From the cell containing the given text, extract its center point as (X, Y) coordinate. 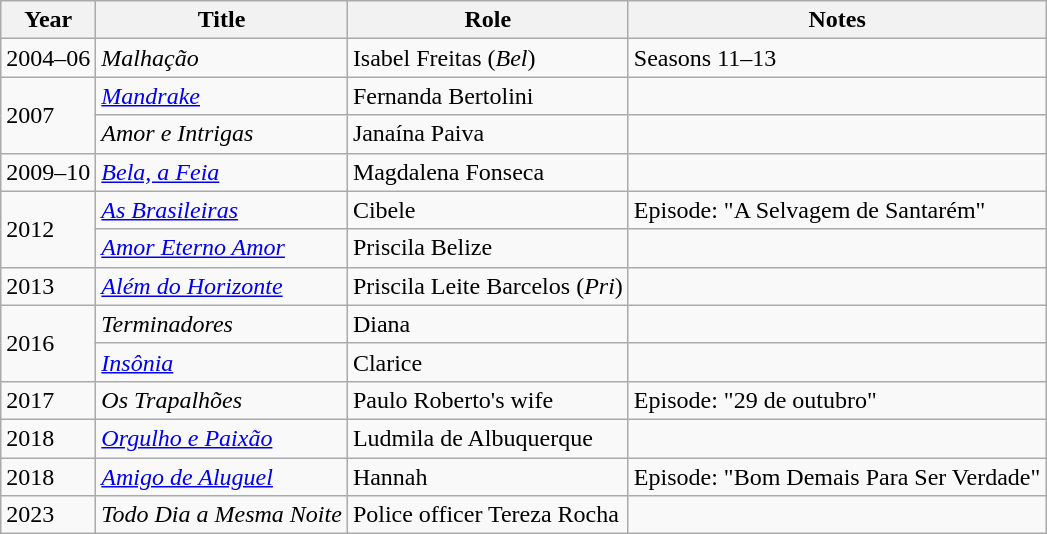
Episode: "29 de outubro" (836, 400)
Cibele (488, 210)
Paulo Roberto's wife (488, 400)
Diana (488, 324)
As Brasileiras (222, 210)
Além do Horizonte (222, 286)
Bela, a Feia (222, 172)
Episode: "Bom Demais Para Ser Verdade" (836, 477)
Janaína Paiva (488, 134)
Todo Dia a Mesma Noite (222, 515)
Role (488, 20)
Terminadores (222, 324)
Isabel Freitas (Bel) (488, 58)
2009–10 (48, 172)
Fernanda Bertolini (488, 96)
Notes (836, 20)
Magdalena Fonseca (488, 172)
Malhação (222, 58)
Amor Eterno Amor (222, 248)
Priscila Belize (488, 248)
Episode: "A Selvagem de Santarém" (836, 210)
Amigo de Aluguel (222, 477)
Year (48, 20)
2013 (48, 286)
2012 (48, 229)
2004–06 (48, 58)
Mandrake (222, 96)
Title (222, 20)
2017 (48, 400)
Os Trapalhões (222, 400)
Clarice (488, 362)
Insônia (222, 362)
Seasons 11–13 (836, 58)
2007 (48, 115)
2023 (48, 515)
Hannah (488, 477)
Orgulho e Paixão (222, 438)
Ludmila de Albuquerque (488, 438)
Police officer Tereza Rocha (488, 515)
Amor e Intrigas (222, 134)
Priscila Leite Barcelos (Pri) (488, 286)
2016 (48, 343)
